Extract the (X, Y) coordinate from the center of the cell holding the provided text.  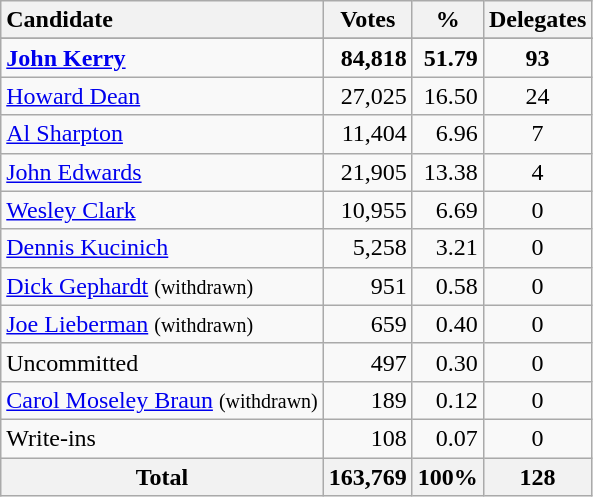
Delegates (537, 20)
93 (537, 58)
Write-ins (162, 438)
108 (368, 438)
Dick Gephardt (withdrawn) (162, 286)
Uncommitted (162, 362)
163,769 (368, 477)
0.58 (448, 286)
John Edwards (162, 172)
24 (537, 96)
0.07 (448, 438)
Carol Moseley Braun (withdrawn) (162, 400)
John Kerry (162, 58)
5,258 (368, 248)
6.96 (448, 134)
Dennis Kucinich (162, 248)
27,025 (368, 96)
% (448, 20)
951 (368, 286)
Total (162, 477)
497 (368, 362)
659 (368, 324)
84,818 (368, 58)
13.38 (448, 172)
11,404 (368, 134)
Howard Dean (162, 96)
21,905 (368, 172)
16.50 (448, 96)
100% (448, 477)
128 (537, 477)
0.12 (448, 400)
Candidate (162, 20)
0.40 (448, 324)
3.21 (448, 248)
4 (537, 172)
51.79 (448, 58)
Al Sharpton (162, 134)
Joe Lieberman (withdrawn) (162, 324)
6.69 (448, 210)
189 (368, 400)
Votes (368, 20)
7 (537, 134)
10,955 (368, 210)
Wesley Clark (162, 210)
0.30 (448, 362)
